Scan for the cell matching the given text and deliver its [x, y] coordinate at center. 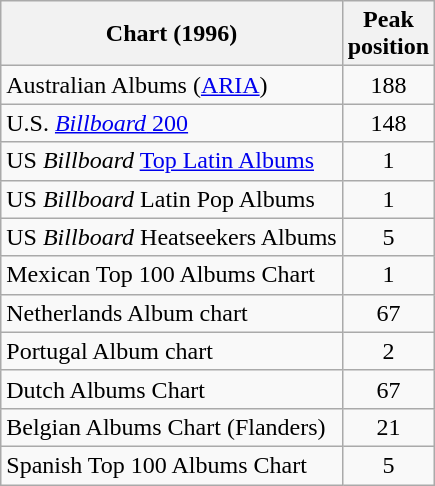
US Billboard Heatseekers Albums [172, 237]
Belgian Albums Chart (Flanders) [172, 427]
Dutch Albums Chart [172, 389]
US Billboard Top Latin Albums [172, 161]
188 [388, 85]
Mexican Top 100 Albums Chart [172, 275]
U.S. Billboard 200 [172, 123]
21 [388, 427]
148 [388, 123]
Peak position [388, 34]
US Billboard Latin Pop Albums [172, 199]
Spanish Top 100 Albums Chart [172, 465]
Chart (1996) [172, 34]
Australian Albums (ARIA) [172, 85]
Netherlands Album chart [172, 313]
Portugal Album chart [172, 351]
2 [388, 351]
